Pinpoint the cell where the given text exists, returning its (x, y) midpoint coordinate. 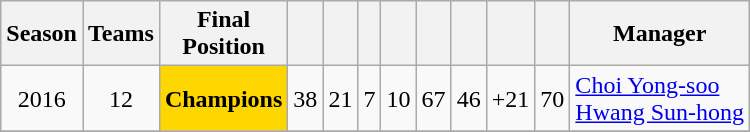
+21 (510, 98)
FinalPosition (223, 34)
7 (370, 98)
21 (340, 98)
Manager (660, 34)
70 (552, 98)
67 (434, 98)
46 (468, 98)
Choi Yong-soo Hwang Sun-hong (660, 98)
38 (306, 98)
Teams (120, 34)
2016 (42, 98)
12 (120, 98)
Champions (223, 98)
Season (42, 34)
10 (398, 98)
